Identify which cell holds the provided text, then report its (x, y) central coordinate. 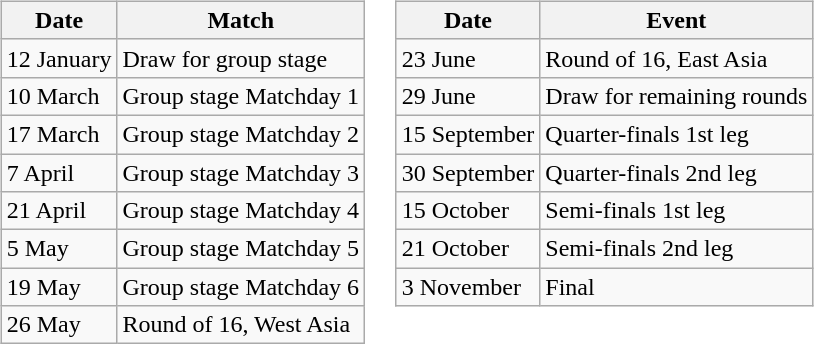
Group stage Matchday 4 (241, 211)
12 January (59, 58)
29 June (468, 96)
Group stage Matchday 6 (241, 287)
Group stage Matchday 2 (241, 134)
Semi-finals 2nd leg (676, 249)
Draw for group stage (241, 58)
23 June (468, 58)
3 November (468, 287)
21 April (59, 211)
21 October (468, 249)
Draw for remaining rounds (676, 96)
Group stage Matchday 1 (241, 96)
Round of 16, West Asia (241, 325)
Event (676, 20)
7 April (59, 173)
19 May (59, 287)
Group stage Matchday 3 (241, 173)
Final (676, 287)
Semi-finals 1st leg (676, 211)
Round of 16, East Asia (676, 58)
30 September (468, 173)
26 May (59, 325)
17 March (59, 134)
10 March (59, 96)
Group stage Matchday 5 (241, 249)
15 October (468, 211)
15 September (468, 134)
5 May (59, 249)
Match (241, 20)
Quarter-finals 2nd leg (676, 173)
Quarter-finals 1st leg (676, 134)
